Identify which cell holds the provided text, then report its (X, Y) central coordinate. 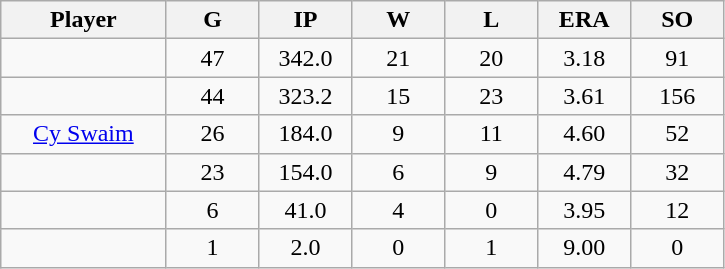
91 (678, 58)
L (492, 20)
44 (212, 96)
W (398, 20)
21 (398, 58)
323.2 (306, 96)
32 (678, 172)
47 (212, 58)
4 (398, 210)
342.0 (306, 58)
4.60 (584, 134)
15 (398, 96)
156 (678, 96)
3.61 (584, 96)
20 (492, 58)
IP (306, 20)
Cy Swaim (84, 134)
ERA (584, 20)
2.0 (306, 248)
12 (678, 210)
41.0 (306, 210)
26 (212, 134)
3.95 (584, 210)
G (212, 20)
4.79 (584, 172)
154.0 (306, 172)
52 (678, 134)
9.00 (584, 248)
11 (492, 134)
3.18 (584, 58)
SO (678, 20)
184.0 (306, 134)
Player (84, 20)
